Pinpoint the cell where the given text exists, returning its (x, y) midpoint coordinate. 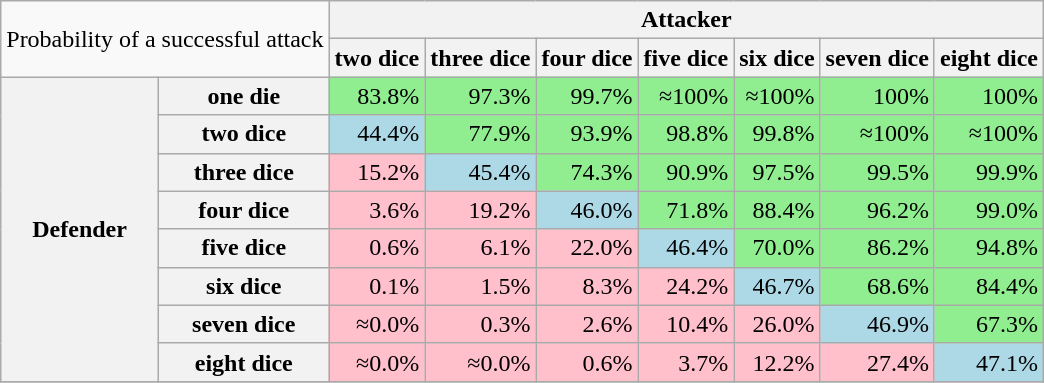
71.8% (686, 210)
97.3% (480, 96)
8.3% (587, 286)
15.2% (377, 172)
84.4% (988, 286)
3.7% (686, 362)
98.8% (686, 134)
0.1% (377, 286)
88.4% (777, 210)
0.3% (480, 324)
3.6% (377, 210)
45.4% (480, 172)
99.8% (777, 134)
94.8% (988, 248)
99.9% (988, 172)
26.0% (777, 324)
46.0% (587, 210)
68.6% (877, 286)
74.3% (587, 172)
12.2% (777, 362)
22.0% (587, 248)
83.8% (377, 96)
70.0% (777, 248)
1.5% (480, 286)
Attacker (686, 20)
one die (244, 96)
2.6% (587, 324)
93.9% (587, 134)
10.4% (686, 324)
27.4% (877, 362)
96.2% (877, 210)
97.5% (777, 172)
99.0% (988, 210)
Defender (80, 229)
86.2% (877, 248)
Probability of a successful attack (165, 39)
46.7% (777, 286)
19.2% (480, 210)
6.1% (480, 248)
67.3% (988, 324)
24.2% (686, 286)
47.1% (988, 362)
46.4% (686, 248)
44.4% (377, 134)
90.9% (686, 172)
77.9% (480, 134)
46.9% (877, 324)
99.7% (587, 96)
99.5% (877, 172)
